Find where the given text appears and provide that cell's center as [X, Y] coordinate. 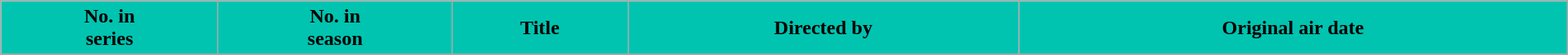
Directed by [823, 28]
Title [539, 28]
No. inseason [335, 28]
Original air date [1293, 28]
No. inseries [109, 28]
